Determine the [X, Y] coordinate at the center of the cell enclosing the given text.  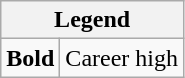
Bold [30, 58]
Legend [92, 20]
Career high [122, 58]
